Capture the cell that displays the provided text and extract its [X, Y] central coordinate. 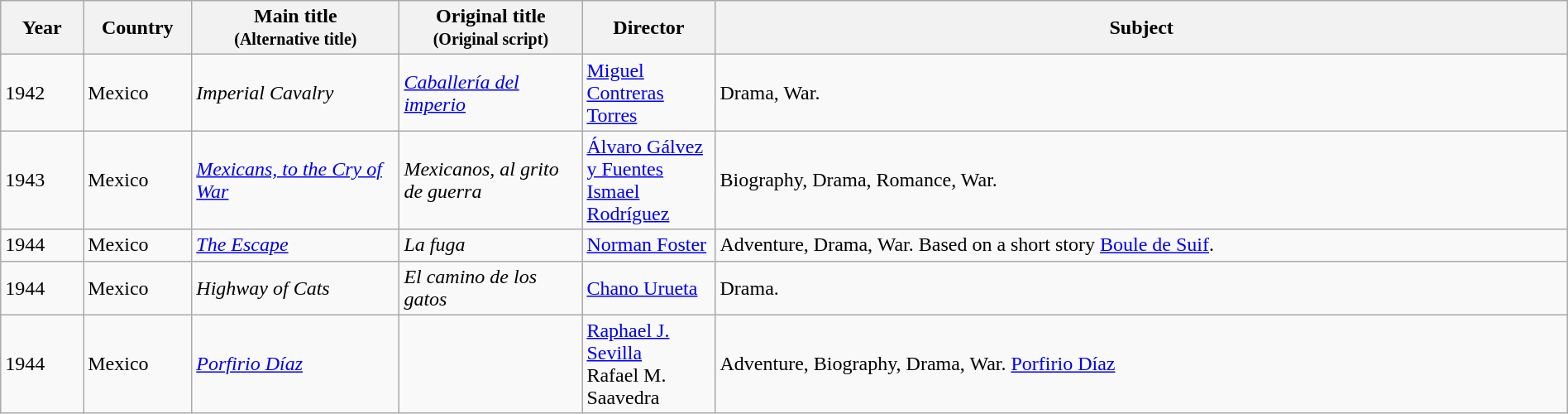
El camino de los gatos [491, 288]
Norman Foster [648, 245]
Director [648, 28]
Caballería del imperio [491, 93]
Adventure, Biography, Drama, War. Porfirio Díaz [1141, 364]
Raphael J. SevillaRafael M. Saavedra [648, 364]
La fuga [491, 245]
Álvaro Gálvez y FuentesIsmael Rodríguez [648, 181]
Miguel Contreras Torres [648, 93]
Adventure, Drama, War. Based on a short story Boule de Suif. [1141, 245]
1943 [42, 181]
Subject [1141, 28]
Drama, War. [1141, 93]
Drama. [1141, 288]
Chano Urueta [648, 288]
Main title(Alternative title) [296, 28]
Imperial Cavalry [296, 93]
Mexicans, to the Cry of War [296, 181]
Country [137, 28]
1942 [42, 93]
Year [42, 28]
Biography, Drama, Romance, War. [1141, 181]
The Escape [296, 245]
Mexicanos, al grito de guerra [491, 181]
Porfirio Díaz [296, 364]
Original title(Original script) [491, 28]
Highway of Cats [296, 288]
